Pinpoint the cell where the given text exists, returning its (x, y) midpoint coordinate. 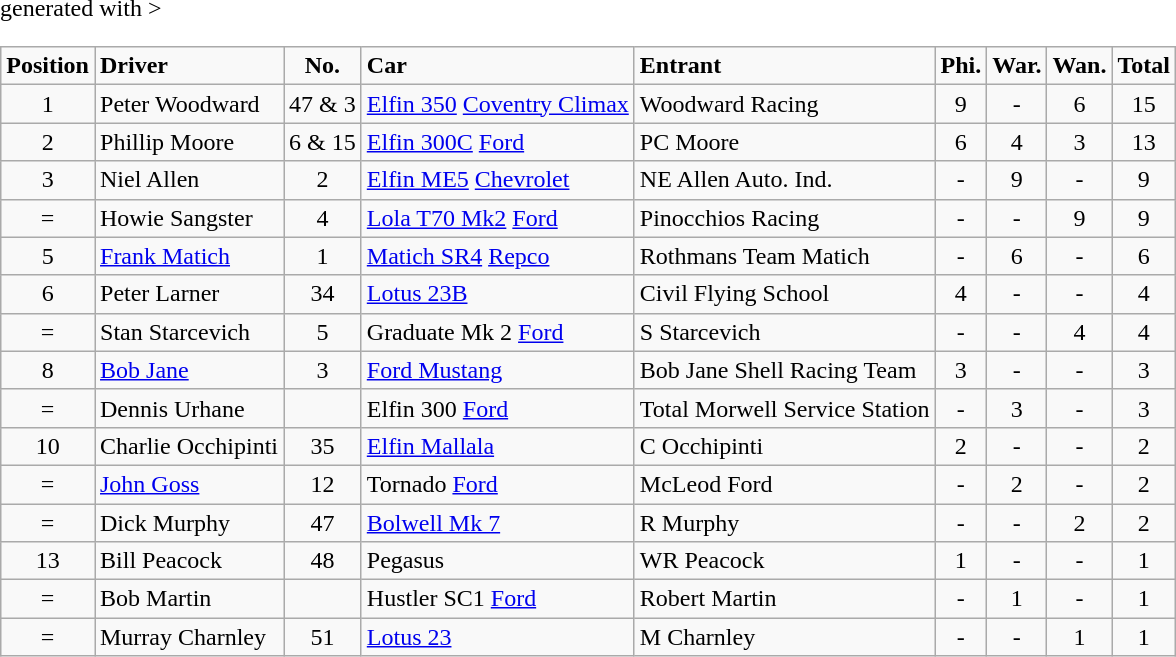
NE Allen Auto. Ind. (784, 180)
Woodward Racing (784, 104)
Matich SR4 Repco (498, 256)
John Goss (188, 484)
Charlie Occhipinti (188, 446)
Car (498, 66)
51 (323, 637)
34 (323, 294)
M Charnley (784, 637)
Driver (188, 66)
Howie Sangster (188, 218)
8 (48, 370)
Position (48, 66)
S Starcevich (784, 332)
Bob Jane Shell Racing Team (784, 370)
Ford Mustang (498, 370)
Bill Peacock (188, 561)
WR Peacock (784, 561)
Bolwell Mk 7 (498, 523)
Bob Martin (188, 599)
Peter Woodward (188, 104)
Total (1144, 66)
Elfin Mallala (498, 446)
Phillip Moore (188, 142)
Niel Allen (188, 180)
48 (323, 561)
10 (48, 446)
Hustler SC1 Ford (498, 599)
Pegasus (498, 561)
Total Morwell Service Station (784, 408)
McLeod Ford (784, 484)
Robert Martin (784, 599)
47 & 3 (323, 104)
12 (323, 484)
Entrant (784, 66)
Frank Matich (188, 256)
War. (1017, 66)
Lola T70 Mk2 Ford (498, 218)
Lotus 23 (498, 637)
Wan. (1080, 66)
Pinocchios Racing (784, 218)
35 (323, 446)
47 (323, 523)
PC Moore (784, 142)
15 (1144, 104)
Tornado Ford (498, 484)
Graduate Mk 2 Ford (498, 332)
Lotus 23B (498, 294)
Dennis Urhane (188, 408)
Elfin 300 Ford (498, 408)
Peter Larner (188, 294)
6 & 15 (323, 142)
Civil Flying School (784, 294)
C Occhipinti (784, 446)
Murray Charnley (188, 637)
Bob Jane (188, 370)
Phi. (961, 66)
Elfin ME5 Chevrolet (498, 180)
Rothmans Team Matich (784, 256)
Dick Murphy (188, 523)
Elfin 350 Coventry Climax (498, 104)
R Murphy (784, 523)
No. (323, 66)
Elfin 300C Ford (498, 142)
Stan Starcevich (188, 332)
